Search for the cell housing the specified text and yield its [x, y] center coordinate. 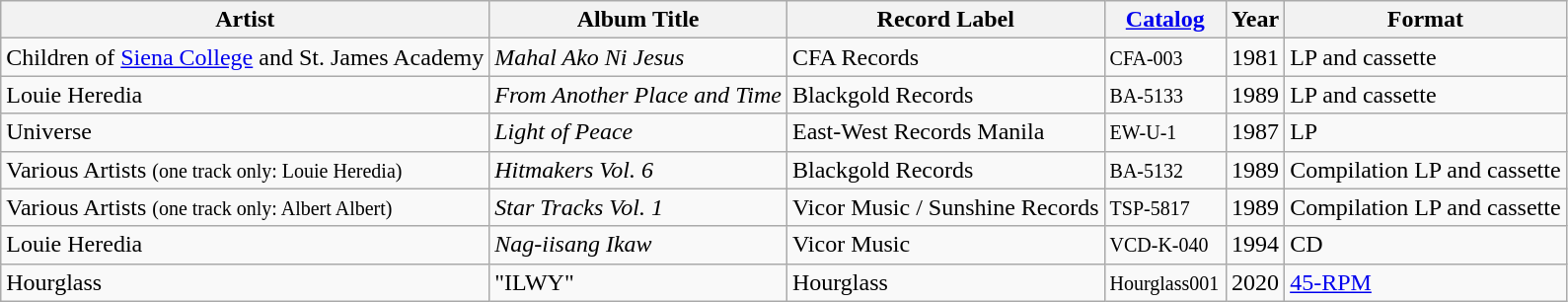
Vicor Music / Sunshine Records [945, 207]
"ILWY" [638, 282]
Artist [245, 20]
1987 [1255, 132]
Star Tracks Vol. 1 [638, 207]
From Another Place and Time [638, 95]
1981 [1255, 57]
CD [1425, 245]
CFA Records [945, 57]
BA-5133 [1165, 95]
Hourglass001 [1165, 282]
Year [1255, 20]
Nag-iisang Ikaw [638, 245]
2020 [1255, 282]
Album Title [638, 20]
1994 [1255, 245]
Various Artists (one track only: Albert Albert) [245, 207]
Children of Siena College and St. James Academy [245, 57]
Light of Peace [638, 132]
CFA-003 [1165, 57]
Mahal Ako Ni Jesus [638, 57]
Catalog [1165, 20]
Record Label [945, 20]
TSP-5817 [1165, 207]
VCD-K-040 [1165, 245]
Vicor Music [945, 245]
Hitmakers Vol. 6 [638, 170]
Format [1425, 20]
Universe [245, 132]
LP [1425, 132]
East-West Records Manila [945, 132]
Various Artists (one track only: Louie Heredia) [245, 170]
BA-5132 [1165, 170]
EW-U-1 [1165, 132]
45-RPM [1425, 282]
